Return [X, Y] of the center of cell containing provided text 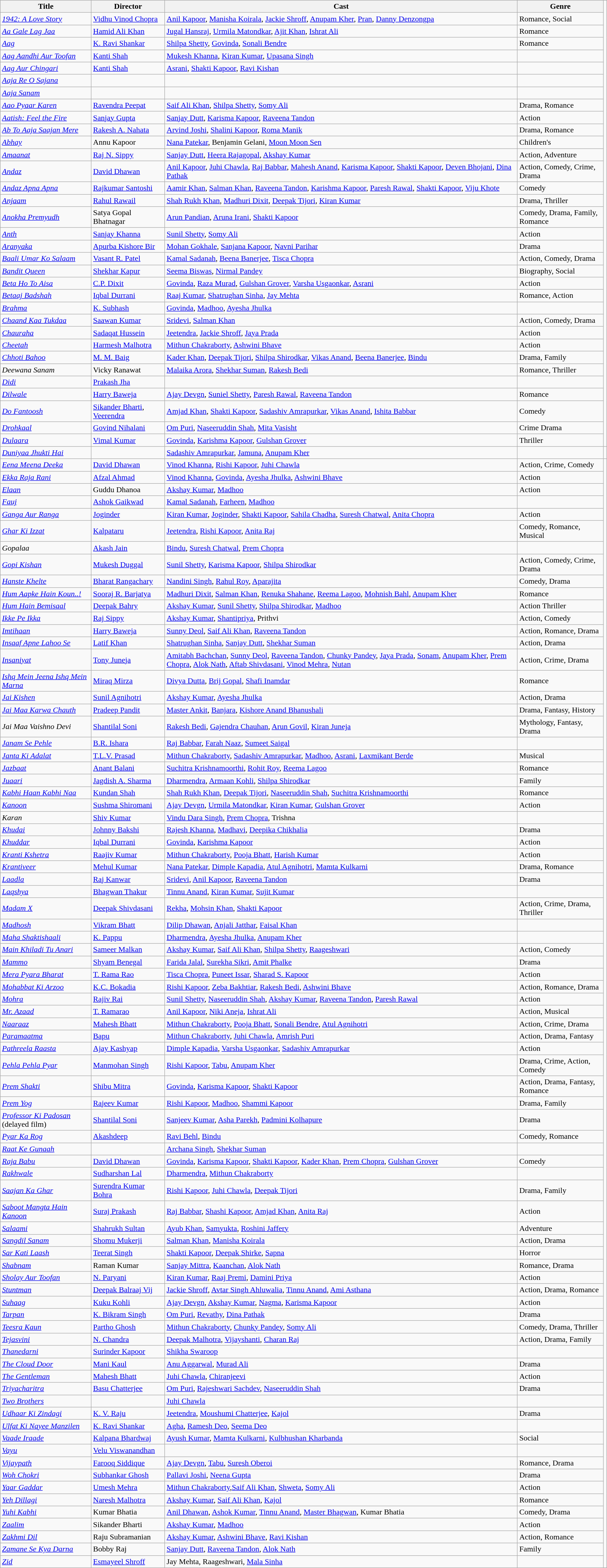
Bindu, Suresh Chatwal, Prem Chopra [341, 548]
Vikram Bhatt [128, 925]
Sanjay Dutt, Karisma Kapoor, Raveena Tandon [341, 117]
Sadaqat Hussein [128, 333]
Khuddar [46, 842]
Anjaam [46, 201]
Kumar Bhatia [128, 1512]
Govinda, Raza Murad, Gulshan Grover, Varsha Usgaonkar, Asrani [341, 283]
Govinda, Karishma Kapoor [341, 842]
Ajay Devgn, Urmila Matondkar, Kiran Kumar, Gulshan Grover [341, 805]
Rishi Kapoor, Tabu, Anupam Kher [341, 1065]
Yaar Gaddar [46, 1488]
Saajan Ka Ghar [46, 1190]
Director [128, 6]
Comedy, Drama, Thriller [560, 1327]
Surinder Kapoor [128, 1352]
Shah Rukh Khan, Deepak Tijori, Naseeruddin Shah, Suchitra Krishnamoorthi [341, 793]
Rakesh Bedi, Gajendra Chauhan, Arun Govil, Kiran Juneja [341, 727]
Action, Adventure [560, 155]
T. Ramarao [128, 1011]
Jagdish A. Sharma [128, 780]
Naresh Malhotra [128, 1500]
Drama, Fantasy, History [560, 710]
Velu Viswanandhan [128, 1450]
Seema Biswas, Nirmal Pandey [341, 271]
Raju Subramanian [128, 1537]
Karan [46, 817]
Tarpan [46, 1315]
Vinod Khanna, Rishi Kapoor, Juhi Chawla [341, 465]
1942: A Love Story [46, 19]
Aa Gale Lag Jaa [46, 31]
Action, Musical [560, 1011]
Suhaag [46, 1302]
Ganga Aur Ranga [46, 514]
Horror [560, 1253]
Sunil Shetty, Somy Ali [341, 234]
Raajiv Kumar [128, 855]
Kiran Kumar, Joginder, Shakti Kapoor, Sahila Chadha, Suresh Chatwal, Anita Chopra [341, 514]
Dharmendra, Armaan Kohli, Shilpa Shirodkar [341, 780]
Surendra Kumar Bohra [128, 1190]
Action, Crime, Drama, Thriller [560, 908]
Do Fantoosh [46, 411]
Dharmendra, Mithun Chakraborty [341, 1173]
Action, Drama, Fantasy [560, 1036]
Saawan Kumar [128, 320]
Sunil Agnihotri [128, 698]
Raj Kanwar [128, 879]
Pehla Pehla Pyar [46, 1065]
Ulfat Ki Nayee Manzilen [46, 1426]
Rakesh A. Nahata [128, 130]
Sangdil Sanam [46, 1240]
Khudai [46, 830]
Yuhi Kabhi [46, 1512]
Zakhmi Dil [46, 1537]
Ajay Devgn, Tabu, Suresh Oberoi [341, 1463]
Deepak Balraaj Vij [128, 1290]
Sameer Malkan [128, 950]
Andaz Apna Apna [46, 188]
Teerat Singh [128, 1253]
Rishi Kapoor, Zeba Bakhtiar, Rakesh Bedi, Ashwini Bhave [341, 987]
Mehul Kumar [128, 867]
Vindu Dara Singh, Prem Chopra, Trishna [341, 817]
Madhosh [46, 925]
Divya Dutta, Brij Gopal, Shafi Inamdar [341, 681]
Ashok Gaikwad [128, 502]
Bhagwan Thakur [128, 892]
Abhay [46, 142]
Gopi Kishan [46, 565]
Kundan Shah [128, 793]
Bapu [128, 1036]
Kanoon [46, 805]
Kiran Kumar, Raaj Premi, Damini Priya [341, 1278]
Ajay Kashyap [128, 1049]
Akshay Kumar, Shantipriya, Prithvi [341, 618]
Pallavi Joshi, Neena Gupta [341, 1475]
Shakti Kapoor, Deepak Shirke, Sapna [341, 1253]
Amjad Khan, Shakti Kapoor, Sadashiv Amrapurkar, Vikas Anand, Ishita Babbar [341, 411]
Guddu Dhanoa [128, 490]
Govinda, Madhoo, Ayesha Jhulka [341, 308]
Vimal Kumar [128, 440]
Drama, Thriller [560, 201]
Didi [46, 382]
Mohabbat Ki Arzoo [46, 987]
Anil Kapoor, Niki Aneja, Ishrat Ali [341, 1011]
Johnny Bakshi [128, 830]
T. Rama Rao [128, 974]
Betaaj Badshah [46, 296]
Hum Hain Bemisaal [46, 606]
Mukesh Khanna, Kiran Kumar, Upasana Singh [341, 56]
Sridevi, Salman Khan [341, 320]
Dilwale [46, 395]
Jugal Hansraj, Urmila Matondkar, Ajit Khan, Ishrat Ali [341, 31]
Basu Chatterjee [128, 1389]
Saif Ali Khan, Shilpa Shetty, Somy Ali [341, 105]
Zamane Se Kya Darna [46, 1549]
Rishi Kapoor, Madhoo, Shammi Kapoor [341, 1103]
Fauj [46, 502]
Madam X [46, 908]
Andaz [46, 171]
Chhoti Bahoo [46, 357]
Rakhwale [46, 1173]
Shatrughan Sinha, Sanjay Dutt, Shekhar Suman [341, 643]
Shilpa Shetty, Govinda, Sonali Bendre [341, 43]
B.R. Ishara [128, 743]
Sushma Shiromani [128, 805]
Mohra [46, 999]
Anth [46, 234]
Archana Singh, Shekhar Suman [341, 1149]
Vijaypath [46, 1463]
Mithun Chakraborty, Chunky Pandey, Somy Ali [341, 1327]
Romance, Thriller [560, 370]
Anokha Premyudh [46, 217]
Vaade Iraade [46, 1438]
Laqshya [46, 892]
Pradeep Pandit [128, 710]
Mera Pyara Bharat [46, 974]
Afzal Ahmad [128, 477]
Ekka Raja Rani [46, 477]
Hamid Ali Khan [128, 31]
Pathreela Raasta [46, 1049]
Mithun Chakraborty, Sadashiv Amrapurkar, Madhoo, Asrani, Laxmikant Berde [341, 756]
Drama, Crime, Action, Comedy [560, 1065]
Aranyaka [46, 246]
Kranti Kshetra [46, 855]
Esmayeel Shroff [128, 1562]
Zid [46, 1562]
Subhankar Ghosh [128, 1475]
Arvind Joshi, Shalini Kapoor, Roma Manik [341, 130]
Ayush Kumar, Mamta Kulkarni, Kulbhushan Kharbanda [341, 1438]
Tony Juneja [128, 660]
Jai Kishen [46, 698]
Anil Kapoor, Juhi Chawla, Raj Babbar, Mahesh Anand, Karisma Kapoor, Shakti Kapoor, Deven Bhojani, Dina Pathak [341, 171]
Genre [560, 6]
Mithun Chakraborty, Pooja Bhatt, Harish Kumar [341, 855]
Rajeev Kumar [128, 1103]
Sikander Bharti, Veerendra [128, 411]
Manmohan Singh [128, 1065]
Maha Shaktishaali [46, 937]
Shomu Mukerji [128, 1240]
Zaalim [46, 1525]
Thanedarni [46, 1352]
Govinda, Karisma Kapoor, Shakti Kapoor [341, 1086]
Mammo [46, 962]
Bandit Queen [46, 271]
Sooraj R. Barjatya [128, 593]
Tisca Chopra, Puneet Issar, Sharad S. Kapoor [341, 974]
Pyar Ka Rog [46, 1136]
Salman Khan, Manisha Koirala [341, 1240]
Om Puri, Naseeruddin Shah, Mita Vasisht [341, 428]
Raj Babbar, Shashi Kapoor, Amjad Khan, Anita Raj [341, 1211]
Mani Kaul [128, 1364]
Harmesh Malhotra [128, 345]
Action, Romance [560, 1537]
Kader Khan, Deepak Tijori, Shilpa Shirodkar, Vikas Anand, Beena Banerjee, Bindu [341, 357]
Shekhar Kapur [128, 271]
Shikha Swaroop [341, 1352]
Action Thriller [560, 606]
Kamal Sadanah, Beena Banerjee, Tisca Chopra [341, 259]
Latif Khan [128, 643]
Miraq Mirza [128, 681]
Ravendra Peepat [128, 105]
Crime Drama [560, 428]
Ajay Devgn, Suniel Shetty, Paresh Rawal, Raveena Tandon [341, 395]
Mukesh Duggal [128, 565]
Sholay Aur Toofan [46, 1278]
Janam Se Pehle [46, 743]
Sanjay Dutt, Raveena Tandon, Alok Nath [341, 1549]
Ab To Aaja Saajan Mere [46, 130]
K.C. Bokadia [128, 987]
T.L.V. Prasad [128, 756]
Insaaf Apne Lahoo Se [46, 643]
Romance, Social [560, 19]
C.P. Dixit [128, 283]
Jackie Shroff, Avtar Singh Ahluwalia, Tinnu Anand, Ami Asthana [341, 1290]
Sunil Shetty, Naseeruddin Shah, Akshay Kumar, Raveena Tandon, Paresh Rawal [341, 999]
Ghar Ki Izzat [46, 531]
Akshay Kumar, Sunil Shetty, Shilpa Shirodkar, Madhoo [341, 606]
The Cloud Door [46, 1364]
Triyacharitra [46, 1389]
Shah Rukh Khan, Madhuri Dixit, Deepak Tijori, Kiran Kumar [341, 201]
Malaika Arora, Shekhar Suman, Rakesh Bedi [341, 370]
Nana Patekar, Dimple Kapadia, Atul Agnihotri, Mamta Kulkarni [341, 867]
Agha, Ramesh Deo, Seema Deo [341, 1426]
Action, Drama, Romance [560, 1290]
Rahul Rawail [128, 201]
Hum Aapke Hain Koun..! [46, 593]
Deepak Shivdasani [128, 908]
Ishq Mein Jeena Ishq Mein Marna [46, 681]
Sanjay Khanna [128, 234]
Stuntman [46, 1290]
Joginder [128, 514]
Yeh Dillagi [46, 1500]
Suchitra Krishnamoorthi, Rohit Roy, Reema Lagoo [341, 768]
Tejasvini [46, 1339]
Aao Pyaar Karen [46, 105]
Kalpana Bhardwaj [128, 1438]
Romance, Action [560, 296]
Aag Aandhi Aur Toofan [46, 56]
Aatish: Feel the Fire [46, 117]
Mohan Gokhale, Sanjana Kapoor, Navni Parihar [341, 246]
Umesh Mehra [128, 1488]
Anil Dhawan, Ashok Kumar, Tinnu Anand, Master Bhagwan, Kumar Bhatia [341, 1512]
Adventure [560, 1228]
Mithun Chakraborty, Pooja Bhatt, Sonali Bendre, Atul Agnihotri [341, 1024]
Akash Jain [128, 548]
Musical [560, 756]
Raj N. Sippy [128, 155]
N. Paryani [128, 1278]
Cheetah [46, 345]
Anil Kapoor, Manisha Koirala, Jackie Shroff, Anupam Kher, Pran, Danny Denzongpa [341, 19]
Sadashiv Amrapurkar, Jamuna, Anupam Kher [341, 453]
Eena Meena Deeka [46, 465]
Sanjay Gupta [128, 117]
Jeetendra, Rishi Kapoor, Anita Raj [341, 531]
Jai Maa Karwa Chauth [46, 710]
Title [46, 6]
K. Pappu [128, 937]
Naaraaz [46, 1024]
Rajesh Khanna, Madhavi, Deepika Chikhalia [341, 830]
Sridevi, Anil Kapoor, Raveena Tandon [341, 879]
Om Puri, Rajeshwari Sachdev, Naseeruddin Shah [341, 1389]
Deepak Malhotra, Vijayshanti, Charan Raj [341, 1339]
Akshay Kumar, Ashwini Bhave, Ravi Kishan [341, 1537]
Jeetendra, Moushumi Chatterjee, Kajol [341, 1413]
Aag [46, 43]
Shahrukh Sultan [128, 1228]
Anu Aggarwal, Murad Ali [341, 1364]
Amaanat [46, 155]
Juhi Chawla [341, 1401]
Aag Aur Chingari [46, 68]
Ajay Devgn, Akshay Kumar, Nagma, Karisma Kapoor [341, 1302]
Jay Mehta, Raageshwari, Mala Sinha [341, 1562]
Prem Yog [46, 1103]
Akshay Kumar, Ayesha Jhulka [341, 698]
Imtihaan [46, 631]
Mr. Azaad [46, 1011]
Jazbaat [46, 768]
Arun Pandian, Aruna Irani, Shakti Kapoor [341, 217]
Professor Ki Padosan (delayed film) [46, 1120]
Raman Kumar [128, 1265]
Shyam Benegal [128, 962]
Sar Kati Laash [46, 1253]
Govind Nihalani [128, 428]
Sunny Deol, Saif Ali Khan, Raveena Tandon [341, 631]
Vidhu Vinod Chopra [128, 19]
K. Subhash [128, 308]
Two Brothers [46, 1401]
Bharat Rangachary [128, 581]
Raj Sippy [128, 618]
Shabnam [46, 1265]
Action, Drama, Fantasy, Romance [560, 1086]
Dulaara [46, 440]
Madhuri Dixit, Salman Khan, Renuka Shahane, Reema Lagoo, Mohnish Bahl, Anupam Kher [341, 593]
Sikander Bharti [128, 1525]
Paramaatma [46, 1036]
Shibu Mitra [128, 1086]
Biography, Social [560, 271]
Insaniyat [46, 660]
Chauraha [46, 333]
Kamal Sadanah, Farheen, Madhoo [341, 502]
Master Ankit, Banjara, Kishore Anand Bhanushali [341, 710]
Gopalaa [46, 548]
Dimple Kapadia, Varsha Usgaonkar, Sadashiv Amrapurkar [341, 1049]
Chaand Kaa Tukdaa [46, 320]
Kalpataru [128, 531]
Sanjay Dutt, Heera Rajagopal, Akshay Kumar [341, 155]
Baali Umar Ko Salaam [46, 259]
Aaja Re O Sajana [46, 80]
Satya Gopal Bhatnagar [128, 217]
Shiv Kumar [128, 817]
Laadla [46, 879]
K. V. Raju [128, 1413]
Bobby Raj [128, 1549]
Vayu [46, 1450]
M. M. Baig [128, 357]
Comedy, Romance, Musical [560, 531]
Juaari [46, 780]
Kuku Kohli [128, 1302]
Sanjay Mittra, Kaanchan, Alok Nath [341, 1265]
Janta Ki Adalat [46, 756]
Akashdeep [128, 1136]
Social [560, 1438]
Children's [560, 142]
Deepak Bahry [128, 606]
Nana Patekar, Benjamin Gelani, Moon Moon Sen [341, 142]
Raja Babu [46, 1161]
N. Chandra [128, 1339]
Vasant R. Patel [128, 259]
Vinod Khanna, Govinda, Ayesha Jhulka, Ashwini Bhave [341, 477]
Vicky Ranawat [128, 370]
Ravi Behl, Bindu [341, 1136]
Teesra Kaun [46, 1327]
Mithun Chakraborty,Saif Ali Khan, Shweta, Somy Ali [341, 1488]
Rekha, Mohsin Khan, Shakti Kapoor [341, 908]
Action, Drama, Family [560, 1339]
Farida Jalal, Surekha Sikri, Amit Phalke [341, 962]
Sudharshan Lal [128, 1173]
Ikke Pe Ikka [46, 618]
Rishi Kapoor, Juhi Chawla, Deepak Tijori [341, 1190]
Beta Ho To Aisa [46, 283]
Govinda, Karisma Kapoor, Shakti Kapoor, Kader Khan, Prem Chopra, Gulshan Grover [341, 1161]
Suraj Prakash [128, 1211]
Govinda, Karishma Kapoor, Gulshan Grover [341, 440]
Sunil Shetty, Karisma Kapoor, Shilpa Shirodkar [341, 565]
Prem Shakti [46, 1086]
Comedy, Romance [560, 1136]
Comedy, Drama, Family, Romance [560, 217]
Partho Ghosh [128, 1327]
Main Khiladi Tu Anari [46, 950]
Dharmendra, Ayesha Jhulka, Anupam Kher [341, 937]
Dilip Dhawan, Anjali Jatthar, Faisal Khan [341, 925]
Jeetendra, Jackie Shroff, Jaya Prada [341, 333]
Ayub Khan, Samyukta, Roshini Jaffery [341, 1228]
Akshay Kumar, Saif Ali Khan, Kajol [341, 1500]
Duniyaa Jhukti Hai [46, 453]
Action, Crime, Comedy [560, 465]
Brahma [46, 308]
Mithun Chakraborty, Ashwini Bhave [341, 345]
Udhaar Ki Zindagi [46, 1413]
Mithun Chakraborty, Juhi Chawla, Amrish Puri [341, 1036]
Asrani, Shakti Kapoor, Ravi Kishan [341, 68]
K. Bikram Singh [128, 1315]
Juhi Chawla, Chiranjeevi [341, 1376]
Apurba Kishore Bir [128, 246]
Woh Chokri [46, 1475]
Sanjeev Kumar, Asha Parekh, Padmini Kolhapure [341, 1120]
Anant Balani [128, 768]
Aamir Khan, Salman Khan, Raveena Tandon, Karishma Kapoor, Paresh Rawal, Shakti Kapoor, Viju Khote [341, 188]
Hanste Khelte [46, 581]
Mythology, Fantasy, Drama [560, 727]
Salaami [46, 1228]
Akshay Kumar, Saif Ali Khan, Shilpa Shetty, Raageshwari [341, 950]
Raj Babbar, Farah Naaz, Sumeet Saigal [341, 743]
Farooq Siddique [128, 1463]
Rajkumar Santoshi [128, 188]
Rajiv Rai [128, 999]
The Gentleman [46, 1376]
Deewana Sanam [46, 370]
Jai Maa Vaishno Devi [46, 727]
Krantiveer [46, 867]
Annu Kapoor [128, 142]
Om Puri, Revathy, Dina Pathak [341, 1315]
Elaan [46, 490]
Thriller [560, 440]
Saboot Mangta Hain Kanoon [46, 1211]
Drohkaal [46, 428]
Aaja Sanam [46, 93]
Prakash Jha [128, 382]
Raaj Kumar, Shatrughan Sinha, Jay Mehta [341, 296]
Kabhi Haan Kabhi Naa [46, 793]
Raat Ke Gunaah [46, 1149]
Tinnu Anand, Kiran Kumar, Sujit Kumar [341, 892]
Cast [341, 6]
Nandini Singh, Rahul Roy, Aparajita [341, 581]
